From the cell containing the given text, extract its center point as [X, Y] coordinate. 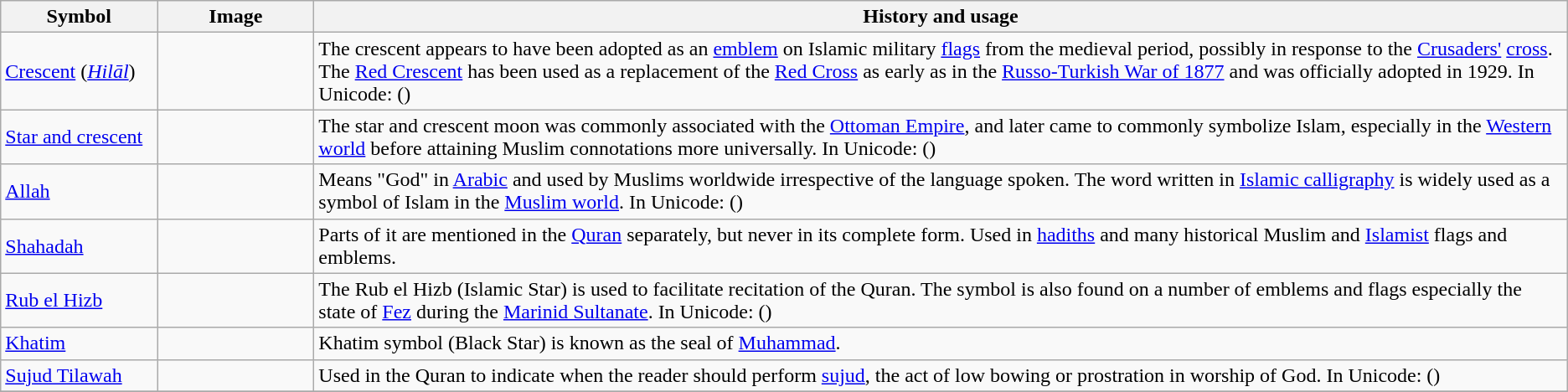
Image [236, 17]
Shahadah [79, 246]
Symbol [79, 17]
History and usage [941, 17]
Khatim symbol (Black Star) is known as the seal of Muhammad. [941, 343]
Allah [79, 191]
Rub el Hizb [79, 300]
Sujud Tilawah [79, 375]
Khatim [79, 343]
Crescent (Hilāl) [79, 71]
Star and crescent [79, 137]
Used in the Quran to indicate when the reader should perform sujud, the act of low bowing or prostration in worship of God. In Unicode: () [941, 375]
